Capture the cell that displays the provided text and extract its (x, y) central coordinate. 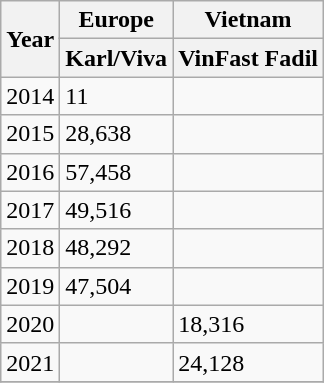
2021 (30, 362)
2018 (30, 248)
11 (116, 96)
Year (30, 39)
2020 (30, 324)
Karl/Viva (116, 58)
2016 (30, 172)
Vietnam (248, 20)
28,638 (116, 134)
Europe (116, 20)
VinFast Fadil (248, 58)
2014 (30, 96)
24,128 (248, 362)
57,458 (116, 172)
48,292 (116, 248)
2015 (30, 134)
18,316 (248, 324)
49,516 (116, 210)
47,504 (116, 286)
2019 (30, 286)
2017 (30, 210)
